Find where the given text appears and provide that cell's center as [x, y] coordinate. 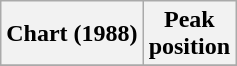
Chart (1988) [72, 34]
Peakposition [189, 34]
